Output the [x, y] coordinate of the center of the cell containing the given text.  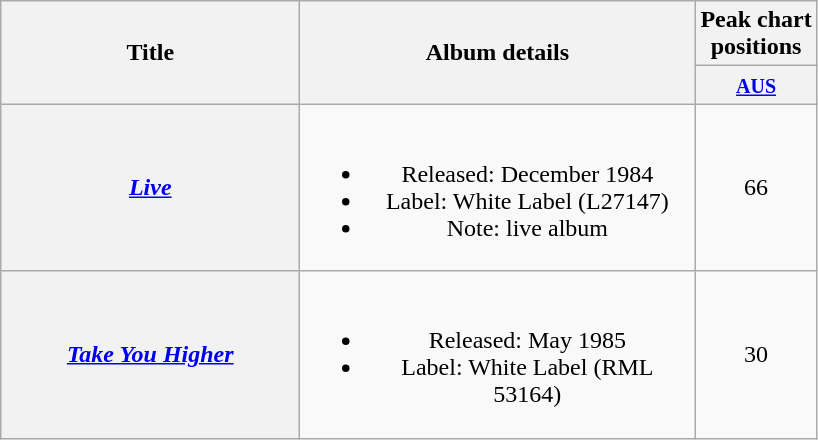
66 [756, 188]
Take You Higher [150, 354]
Title [150, 52]
30 [756, 354]
AUS [756, 85]
Album details [498, 52]
Live [150, 188]
Released: December 1984Label: White Label (L27147)Note: live album [498, 188]
Peak chartpositions [756, 34]
Released: May 1985Label: White Label (RML 53164) [498, 354]
